Scan for the cell matching the given text and deliver its (x, y) coordinate at center. 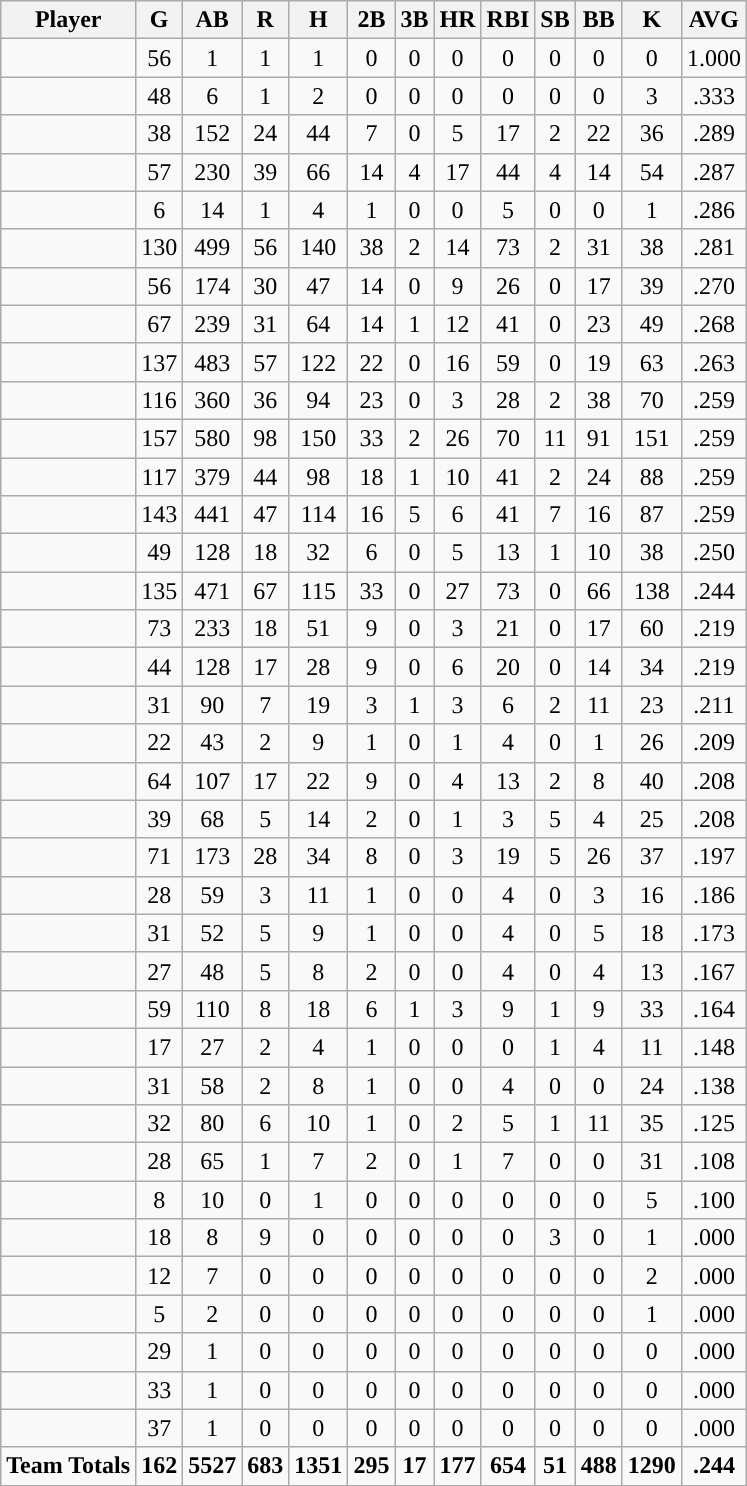
471 (212, 591)
107 (212, 781)
135 (160, 591)
230 (212, 172)
.100 (714, 1200)
AB (212, 20)
43 (212, 743)
580 (212, 438)
80 (212, 1124)
20 (508, 667)
162 (160, 1466)
654 (508, 1466)
68 (212, 819)
379 (212, 477)
52 (212, 933)
.263 (714, 362)
Team Totals (68, 1466)
AVG (714, 20)
.148 (714, 1047)
21 (508, 629)
1351 (318, 1466)
441 (212, 515)
150 (318, 438)
137 (160, 362)
114 (318, 515)
R (266, 20)
.186 (714, 895)
.286 (714, 210)
174 (212, 286)
90 (212, 705)
.164 (714, 1009)
177 (458, 1466)
3B (414, 20)
488 (598, 1466)
116 (160, 400)
35 (652, 1124)
25 (652, 819)
499 (212, 248)
157 (160, 438)
138 (652, 591)
117 (160, 477)
110 (212, 1009)
87 (652, 515)
.209 (714, 743)
.197 (714, 857)
65 (212, 1162)
.211 (714, 705)
295 (372, 1466)
.287 (714, 172)
60 (652, 629)
130 (160, 248)
360 (212, 400)
.250 (714, 553)
151 (652, 438)
.138 (714, 1085)
239 (212, 324)
1290 (652, 1466)
54 (652, 172)
683 (266, 1466)
94 (318, 400)
BB (598, 20)
K (652, 20)
.281 (714, 248)
.167 (714, 971)
5527 (212, 1466)
H (318, 20)
88 (652, 477)
.125 (714, 1124)
Player (68, 20)
40 (652, 781)
71 (160, 857)
115 (318, 591)
.268 (714, 324)
RBI (508, 20)
G (160, 20)
122 (318, 362)
233 (212, 629)
.289 (714, 134)
483 (212, 362)
143 (160, 515)
58 (212, 1085)
.108 (714, 1162)
152 (212, 134)
30 (266, 286)
2B (372, 20)
63 (652, 362)
1.000 (714, 58)
140 (318, 248)
91 (598, 438)
173 (212, 857)
.333 (714, 96)
.270 (714, 286)
29 (160, 1352)
HR (458, 20)
.173 (714, 933)
SB (555, 20)
